Locate the cell with the specified text and output its [X, Y] center coordinate. 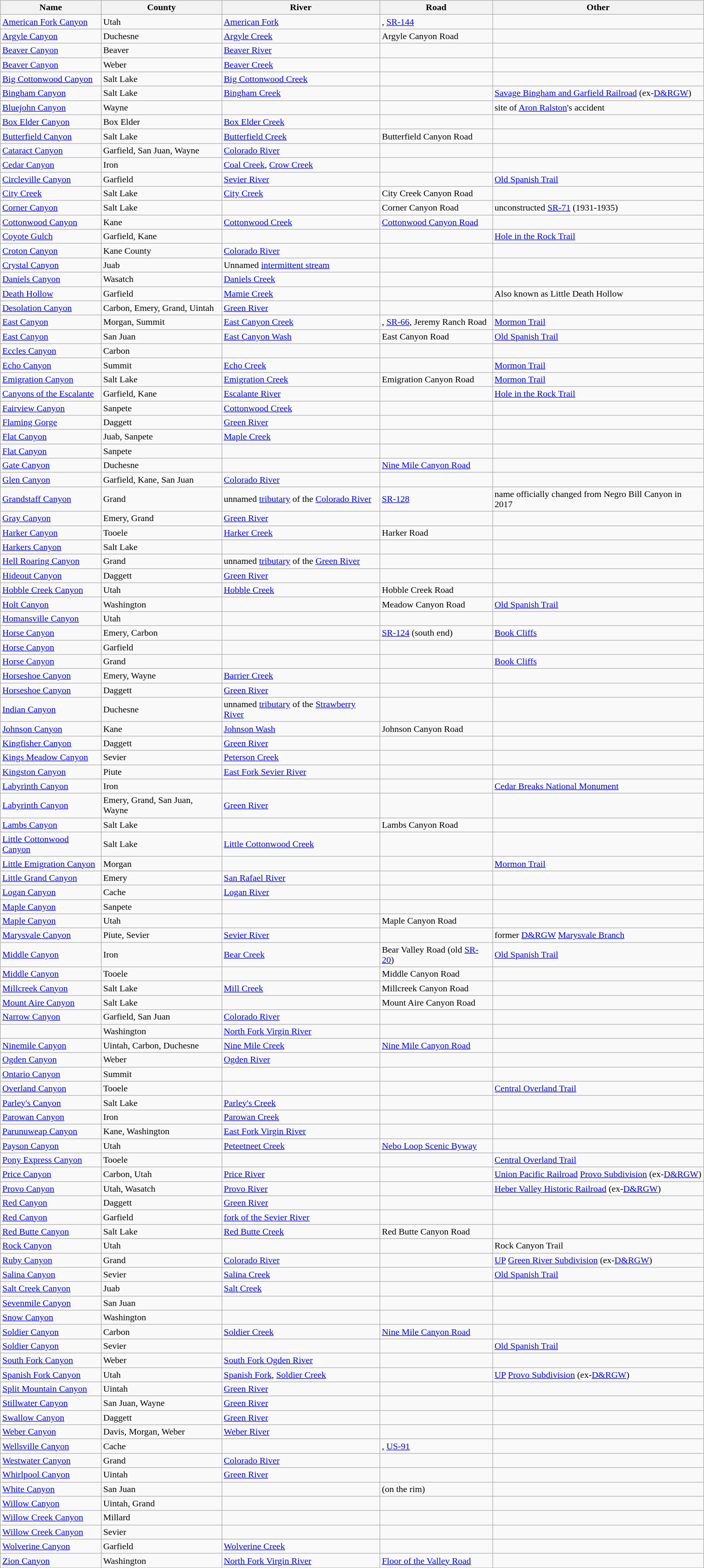
Union Pacific Railroad Provo Subdivision (ex-D&RGW) [598, 1174]
Hobble Creek [301, 590]
Uintah, Carbon, Duchesne [162, 1045]
Corner Canyon Road [436, 208]
Emigration Creek [301, 379]
Cataract Canyon [51, 150]
Croton Canyon [51, 251]
Name [51, 8]
Lambs Canyon [51, 825]
Soldier Creek [301, 1332]
Peteetneet Creek [301, 1145]
Butterfield Canyon [51, 136]
San Juan, Wayne [162, 1403]
Johnson Canyon [51, 729]
Parley's Canyon [51, 1103]
Salina Creek [301, 1274]
Piute, Sevier [162, 935]
Maple Canyon Road [436, 921]
Narrow Canyon [51, 1017]
Hobble Creek Road [436, 590]
Whirlpool Canyon [51, 1475]
Garfield, San Juan, Wayne [162, 150]
Big Cottonwood Canyon [51, 79]
Spanish Fork Canyon [51, 1375]
Homansville Canyon [51, 618]
Westwater Canyon [51, 1460]
unnamed tributary of the Colorado River [301, 499]
Willow Canyon [51, 1503]
Emery, Carbon [162, 633]
Wayne [162, 108]
Unnamed intermittent stream [301, 265]
Pony Express Canyon [51, 1160]
Box Elder [162, 122]
White Canyon [51, 1489]
Wasatch [162, 279]
Price Canyon [51, 1174]
Bluejohn Canyon [51, 108]
Barrier Creek [301, 676]
UP Green River Subdivision (ex-D&RGW) [598, 1260]
East Canyon Creek [301, 322]
Argyle Canyon [51, 36]
Box Elder Creek [301, 122]
East Fork Sevier River [301, 772]
Peterson Creek [301, 757]
Box Elder Canyon [51, 122]
Sevenmile Canyon [51, 1303]
Road [436, 8]
Parunuweap Canyon [51, 1131]
Millcreek Canyon Road [436, 988]
Harkers Canyon [51, 547]
Butterfield Canyon Road [436, 136]
Daniels Creek [301, 279]
Cottonwood Canyon Road [436, 222]
Escalante River [301, 394]
Davis, Morgan, Weber [162, 1432]
Uintah, Grand [162, 1503]
Morgan, Summit [162, 322]
Desolation Canyon [51, 308]
Split Mountain Canyon [51, 1389]
Bear Valley Road (old SR-20) [436, 955]
Butterfield Creek [301, 136]
Provo River [301, 1189]
Kingston Canyon [51, 772]
Wellsville Canyon [51, 1446]
unnamed tributary of the Green River [301, 561]
fork of the Sevier River [301, 1217]
Emery, Wayne [162, 676]
Harker Road [436, 533]
Emigration Canyon [51, 379]
Coyote Gulch [51, 236]
UP Provo Subdivision (ex-D&RGW) [598, 1375]
Parowan Creek [301, 1117]
Gray Canyon [51, 518]
Beaver Creek [301, 65]
American Fork [301, 22]
Johnson Wash [301, 729]
Glen Canyon [51, 480]
Carbon, Utah [162, 1174]
Kane County [162, 251]
Other [598, 8]
Piute [162, 772]
Marysvale Canyon [51, 935]
Overland Canyon [51, 1088]
Emery [162, 878]
Salt Creek Canyon [51, 1289]
Rock Canyon Trail [598, 1246]
, SR-144 [436, 22]
Circleville Canyon [51, 179]
former D&RGW Marysvale Branch [598, 935]
Ontario Canyon [51, 1074]
Ninemile Canyon [51, 1045]
Emigration Canyon Road [436, 379]
Red Butte Canyon Road [436, 1232]
Canyons of the Escalante [51, 394]
Provo Canyon [51, 1189]
Red Butte Creek [301, 1232]
Emery, Grand [162, 518]
site of Aron Ralston's accident [598, 108]
Also known as Little Death Hollow [598, 294]
Garfield, San Juan [162, 1017]
Mamie Creek [301, 294]
Coal Creek, Crow Creek [301, 165]
American Fork Canyon [51, 22]
Nine Mile Creek [301, 1045]
Mount Aire Canyon Road [436, 1003]
Grandstaff Canyon [51, 499]
Little Grand Canyon [51, 878]
Lambs Canyon Road [436, 825]
Bingham Canyon [51, 93]
Stillwater Canyon [51, 1403]
Swallow Canyon [51, 1418]
Savage Bingham and Garfield Railroad (ex-D&RGW) [598, 93]
Bear Creek [301, 955]
Cottonwood Canyon [51, 222]
Ogden Canyon [51, 1060]
River [301, 8]
name officially changed from Negro Bill Canyon in 2017 [598, 499]
South Fork Ogden River [301, 1360]
Meadow Canyon Road [436, 604]
Argyle Canyon Road [436, 36]
Price River [301, 1174]
Logan River [301, 892]
Parowan Canyon [51, 1117]
Indian Canyon [51, 710]
Carbon, Emery, Grand, Uintah [162, 308]
Salt Creek [301, 1289]
Mill Creek [301, 988]
Snow Canyon [51, 1317]
(on the rim) [436, 1489]
City Creek Canyon Road [436, 194]
Nebo Loop Scenic Byway [436, 1145]
Harker Canyon [51, 533]
, US-91 [436, 1446]
Kings Meadow Canyon [51, 757]
Utah, Wasatch [162, 1189]
Floor of the Valley Road [436, 1560]
Wolverine Canyon [51, 1546]
Hobble Creek Canyon [51, 590]
unconstructed SR-71 (1931-1935) [598, 208]
Crystal Canyon [51, 265]
East Canyon Road [436, 336]
South Fork Canyon [51, 1360]
Beaver [162, 50]
Red Butte Canyon [51, 1232]
Beaver River [301, 50]
Wolverine Creek [301, 1546]
East Canyon Wash [301, 336]
Rock Canyon [51, 1246]
Zion Canyon [51, 1560]
Death Hollow [51, 294]
, SR-66, Jeremy Ranch Road [436, 322]
Millcreek Canyon [51, 988]
Spanish Fork, Soldier Creek [301, 1375]
Salina Canyon [51, 1274]
Ruby Canyon [51, 1260]
Gate Canyon [51, 465]
Garfield, Kane, San Juan [162, 480]
Little Cottonwood Canyon [51, 844]
San Rafael River [301, 878]
Corner Canyon [51, 208]
Hideout Canyon [51, 576]
Parley's Creek [301, 1103]
Argyle Creek [301, 36]
Johnson Canyon Road [436, 729]
Big Cottonwood Creek [301, 79]
Mount Aire Canyon [51, 1003]
Millard [162, 1518]
Fairview Canyon [51, 408]
Little Cottonwood Creek [301, 844]
Emery, Grand, San Juan, Wayne [162, 805]
Juab, Sanpete [162, 437]
Echo Creek [301, 365]
Harker Creek [301, 533]
Kane, Washington [162, 1131]
Hell Roaring Canyon [51, 561]
Cedar Canyon [51, 165]
Flaming Gorge [51, 423]
County [162, 8]
Weber Canyon [51, 1432]
Heber Valley Historic Railroad (ex-D&RGW) [598, 1189]
Payson Canyon [51, 1145]
East Fork Virgin River [301, 1131]
Maple Creek [301, 437]
SR-128 [436, 499]
Kingfisher Canyon [51, 743]
Morgan [162, 864]
Weber River [301, 1432]
Daniels Canyon [51, 279]
Little Emigration Canyon [51, 864]
Cedar Breaks National Monument [598, 786]
Bingham Creek [301, 93]
Ogden River [301, 1060]
Eccles Canyon [51, 351]
Holt Canyon [51, 604]
unnamed tributary of the Strawberry River [301, 710]
Middle Canyon Road [436, 974]
SR-124 (south end) [436, 633]
Logan Canyon [51, 892]
Echo Canyon [51, 365]
